Provide the (x, y) coordinate of the cell's center where the given text is located.  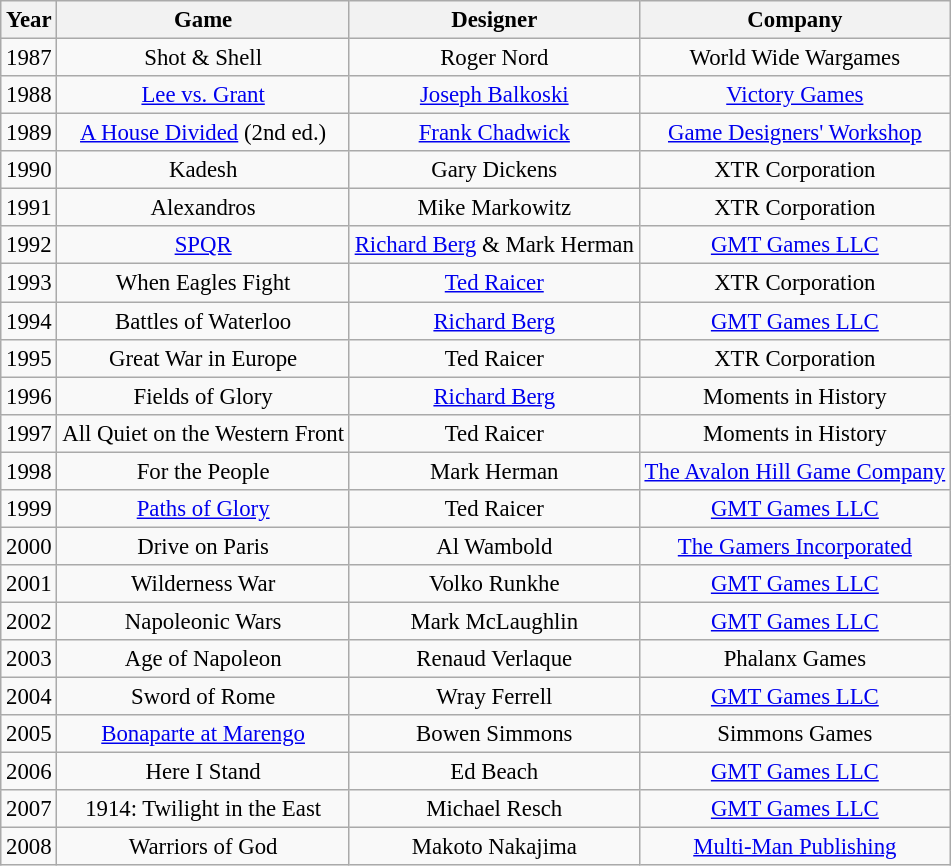
Alexandros (203, 208)
Kadesh (203, 170)
Gary Dickens (494, 170)
1988 (29, 95)
Drive on Paris (203, 546)
1992 (29, 245)
1914: Twilight in the East (203, 809)
1987 (29, 58)
A House Divided (2nd ed.) (203, 133)
1991 (29, 208)
Napoleonic Wars (203, 621)
2001 (29, 584)
The Gamers Incorporated (794, 546)
Roger Nord (494, 58)
The Avalon Hill Game Company (794, 471)
Wilderness War (203, 584)
Paths of Glory (203, 509)
2004 (29, 697)
1997 (29, 433)
2000 (29, 546)
Joseph Balkoski (494, 95)
Game Designers' Workshop (794, 133)
World Wide Wargames (794, 58)
Game (203, 20)
2007 (29, 809)
Year (29, 20)
Sword of Rome (203, 697)
Here I Stand (203, 772)
Company (794, 20)
Makoto Nakajima (494, 847)
Phalanx Games (794, 659)
For the People (203, 471)
Renaud Verlaque (494, 659)
Mark Herman (494, 471)
Bonaparte at Marengo (203, 734)
Victory Games (794, 95)
Al Wambold (494, 546)
All Quiet on the Western Front (203, 433)
1996 (29, 396)
Fields of Glory (203, 396)
1999 (29, 509)
Shot & Shell (203, 58)
Lee vs. Grant (203, 95)
1989 (29, 133)
1993 (29, 283)
Volko Runkhe (494, 584)
Ed Beach (494, 772)
Wray Ferrell (494, 697)
1990 (29, 170)
Michael Resch (494, 809)
Great War in Europe (203, 358)
1994 (29, 321)
Multi-Man Publishing (794, 847)
2002 (29, 621)
2006 (29, 772)
Bowen Simmons (494, 734)
1998 (29, 471)
2005 (29, 734)
2003 (29, 659)
Age of Napoleon (203, 659)
Simmons Games (794, 734)
SPQR (203, 245)
Richard Berg & Mark Herman (494, 245)
2008 (29, 847)
Mike Markowitz (494, 208)
Designer (494, 20)
Mark McLaughlin (494, 621)
Frank Chadwick (494, 133)
Warriors of God (203, 847)
1995 (29, 358)
Battles of Waterloo (203, 321)
When Eagles Fight (203, 283)
